For the text-containing cell, return its midpoint in (x, y) coordinate format. 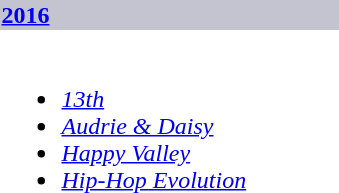
2016 (170, 15)
